For the text-containing cell, return its midpoint in (X, Y) coordinate format. 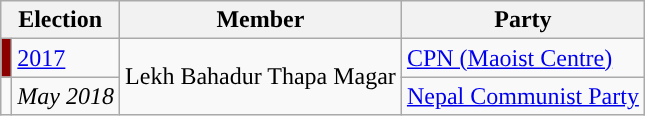
Party (522, 20)
Nepal Communist Party (522, 96)
Member (261, 20)
Lekh Bahadur Thapa Magar (261, 77)
May 2018 (66, 96)
Election (60, 20)
CPN (Maoist Centre) (522, 58)
2017 (66, 58)
